Detect which cell encompasses the target text, then output its (x, y) center coordinate. 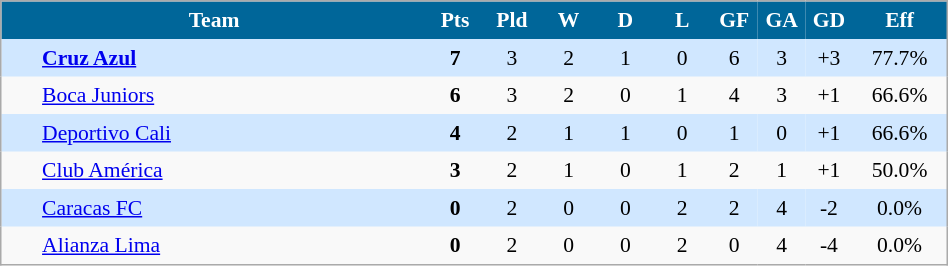
-2 (828, 208)
D (626, 20)
Caracas FC (232, 208)
Cruz Azul (232, 58)
GF (734, 20)
W (568, 20)
Pld (512, 20)
L (682, 20)
Eff (900, 20)
Club América (232, 171)
Boca Juniors (232, 95)
77.7% (900, 58)
Alianza Lima (232, 245)
+3 (828, 58)
GA (782, 20)
7 (456, 58)
50.0% (900, 171)
Deportivo Cali (232, 133)
Pts (456, 20)
Team (214, 20)
GD (828, 20)
-4 (828, 245)
